Determine the [x, y] coordinate at the center of the cell enclosing the given text.  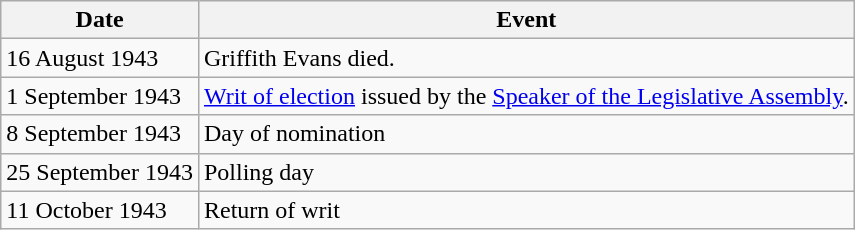
Day of nomination [526, 134]
11 October 1943 [100, 210]
1 September 1943 [100, 96]
16 August 1943 [100, 58]
8 September 1943 [100, 134]
25 September 1943 [100, 172]
Return of writ [526, 210]
Writ of election issued by the Speaker of the Legislative Assembly. [526, 96]
Date [100, 20]
Polling day [526, 172]
Griffith Evans died. [526, 58]
Event [526, 20]
